Search for the cell housing the specified text and yield its (x, y) center coordinate. 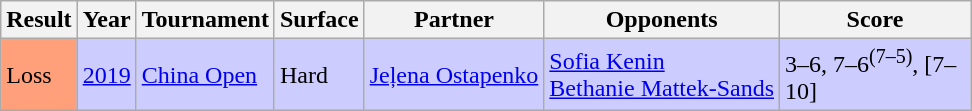
Score (876, 20)
Opponents (662, 20)
Result (39, 20)
Sofia Kenin Bethanie Mattek-Sands (662, 75)
2019 (106, 75)
Hard (319, 75)
3–6, 7–6(7–5), [7–10] (876, 75)
Jeļena Ostapenko (454, 75)
Surface (319, 20)
Partner (454, 20)
Tournament (205, 20)
China Open (205, 75)
Year (106, 20)
Loss (39, 75)
